Extract the [x, y] coordinate from the center of the cell holding the provided text.  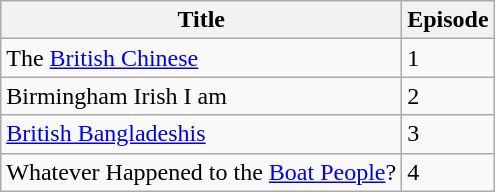
3 [448, 134]
British Bangladeshis [202, 134]
4 [448, 172]
Episode [448, 20]
2 [448, 96]
The British Chinese [202, 58]
Title [202, 20]
Whatever Happened to the Boat People? [202, 172]
Birmingham Irish I am [202, 96]
1 [448, 58]
